Find where the given text appears and provide that cell's center as (X, Y) coordinate. 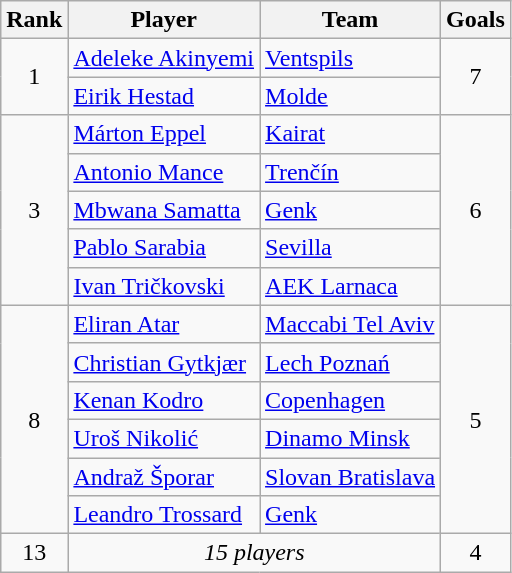
Rank (34, 20)
Ventspils (350, 58)
Molde (350, 96)
3 (34, 210)
Copenhagen (350, 400)
1 (34, 77)
Andraž Šporar (164, 477)
Ivan Tričkovski (164, 286)
Sevilla (350, 248)
Pablo Sarabia (164, 248)
Adeleke Akinyemi (164, 58)
15 players (254, 553)
6 (476, 210)
Leandro Trossard (164, 515)
AEK Larnaca (350, 286)
Lech Poznań (350, 362)
Trenčín (350, 172)
Goals (476, 20)
Mbwana Samatta (164, 210)
Kairat (350, 134)
Márton Eppel (164, 134)
5 (476, 419)
Eliran Atar (164, 324)
Maccabi Tel Aviv (350, 324)
Slovan Bratislava (350, 477)
Eirik Hestad (164, 96)
4 (476, 553)
7 (476, 77)
Player (164, 20)
Uroš Nikolić (164, 438)
Kenan Kodro (164, 400)
8 (34, 419)
13 (34, 553)
Antonio Mance (164, 172)
Christian Gytkjær (164, 362)
Team (350, 20)
Dinamo Minsk (350, 438)
